Return the [X, Y] coordinate for the center point of the cell that contains the specified text.  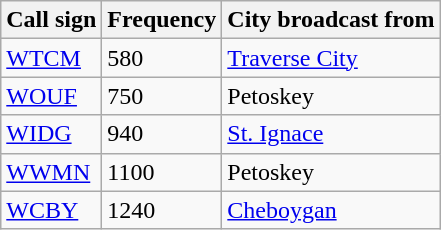
Frequency [162, 20]
1240 [162, 210]
WCBY [52, 210]
940 [162, 134]
Traverse City [331, 58]
WWMN [52, 172]
WOUF [52, 96]
1100 [162, 172]
580 [162, 58]
Cheboygan [331, 210]
WTCM [52, 58]
St. Ignace [331, 134]
Call sign [52, 20]
WIDG [52, 134]
750 [162, 96]
City broadcast from [331, 20]
